Find where the given text appears and provide that cell's center as [x, y] coordinate. 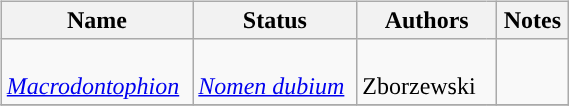
Nomen dubium [275, 72]
Status [275, 20]
Authors [427, 20]
Macrodontophion [97, 72]
Notes [532, 20]
Name [97, 20]
Zborzewski [422, 72]
